Scan for the cell matching the given text and deliver its (X, Y) coordinate at center. 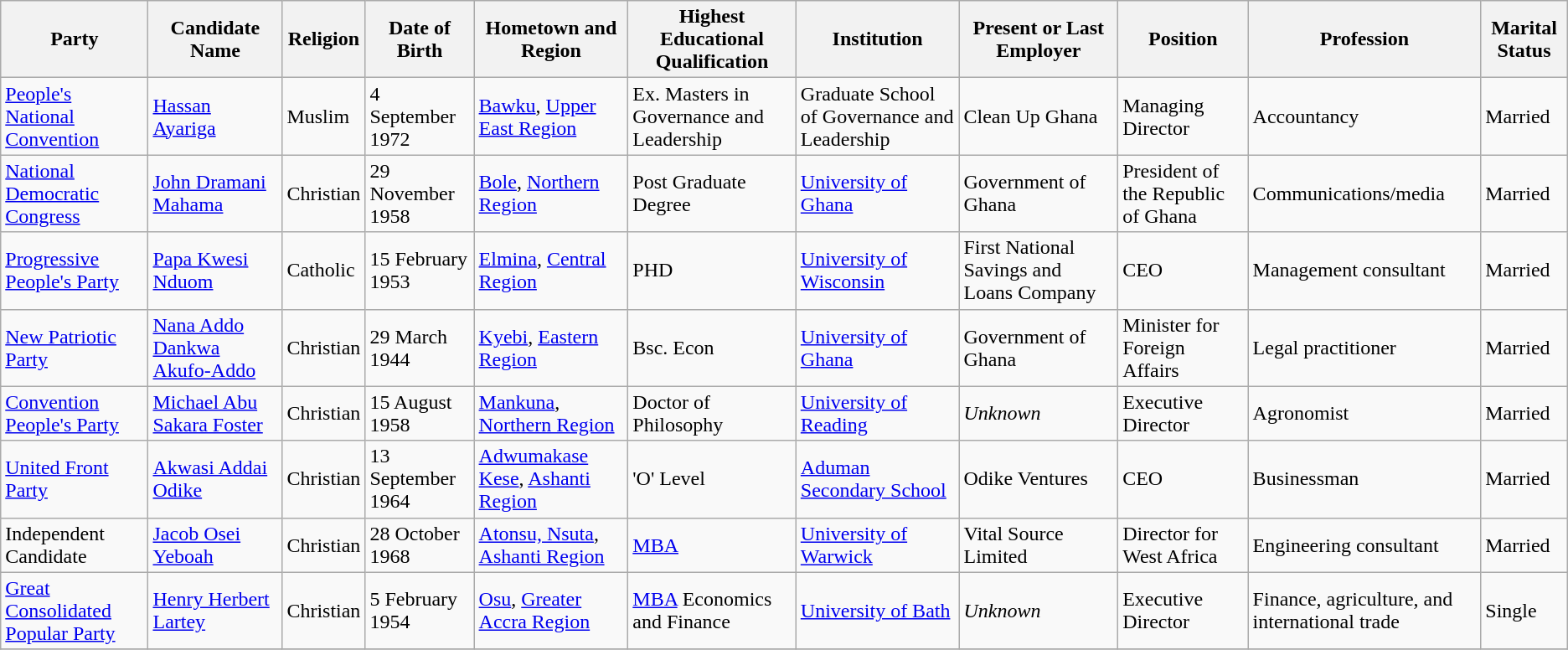
15 August 1958 (420, 414)
Position (1183, 39)
15 February 1953 (420, 271)
Director for West Africa (1183, 544)
MBA Economics and Finance (712, 611)
John Dramani Mahama (215, 193)
Managing Director (1183, 116)
4 September 1972 (420, 116)
5 February 1954 (420, 611)
Doctor of Philosophy (712, 414)
Henry Herbert Lartey (215, 611)
Management consultant (1364, 271)
Date of Birth (420, 39)
Nana Addo Dankwa Akufo-Addo (215, 348)
Vital Source Limited (1039, 544)
New Patriotic Party (75, 348)
Michael Abu Sakara Foster (215, 414)
University of Bath (878, 611)
Kyebi, Eastern Region (551, 348)
28 October 1968 (420, 544)
Atonsu, Nsuta, Ashanti Region (551, 544)
Convention People's Party (75, 414)
Aduman Secondary School (878, 479)
29 November 1958 (420, 193)
Agronomist (1364, 414)
13 September 1964 (420, 479)
First National Savings and Loans Company (1039, 271)
Highest Educational Qualification (712, 39)
Elmina, Central Region (551, 271)
29 March 1944 (420, 348)
Bsc. Econ (712, 348)
Bawku, Upper East Region (551, 116)
Bole, Northern Region (551, 193)
Finance, agriculture, and international trade (1364, 611)
University of Warwick (878, 544)
Engineering consultant (1364, 544)
Hometown and Region (551, 39)
People's National Convention (75, 116)
Jacob Osei Yeboah (215, 544)
Minister for Foreign Affairs (1183, 348)
Communications/media (1364, 193)
Marital Status (1524, 39)
Party (75, 39)
President of the Republic of Ghana (1183, 193)
Post Graduate Degree (712, 193)
Profession (1364, 39)
Ex. Masters in Governance and Leadership (712, 116)
Institution (878, 39)
Graduate School of Governance and Leadership (878, 116)
Great Consolidated Popular Party (75, 611)
Single (1524, 611)
Papa Kwesi Nduom (215, 271)
Catholic (323, 271)
Mankuna, Northern Region (551, 414)
Osu, Greater Accra Region (551, 611)
MBA (712, 544)
Candidate Name (215, 39)
University of Reading (878, 414)
Legal practitioner (1364, 348)
Odike Ventures (1039, 479)
United Front Party (75, 479)
Akwasi Addai Odike (215, 479)
Clean Up Ghana (1039, 116)
Present or Last Employer (1039, 39)
Progressive People's Party (75, 271)
'O' Level (712, 479)
PHD (712, 271)
National Democratic Congress (75, 193)
Religion (323, 39)
Accountancy (1364, 116)
Businessman (1364, 479)
Adwumakase Kese, Ashanti Region (551, 479)
Independent Candidate (75, 544)
Muslim (323, 116)
University of Wisconsin (878, 271)
Hassan Ayariga (215, 116)
